Detect which cell encompasses the target text, then output its (X, Y) center coordinate. 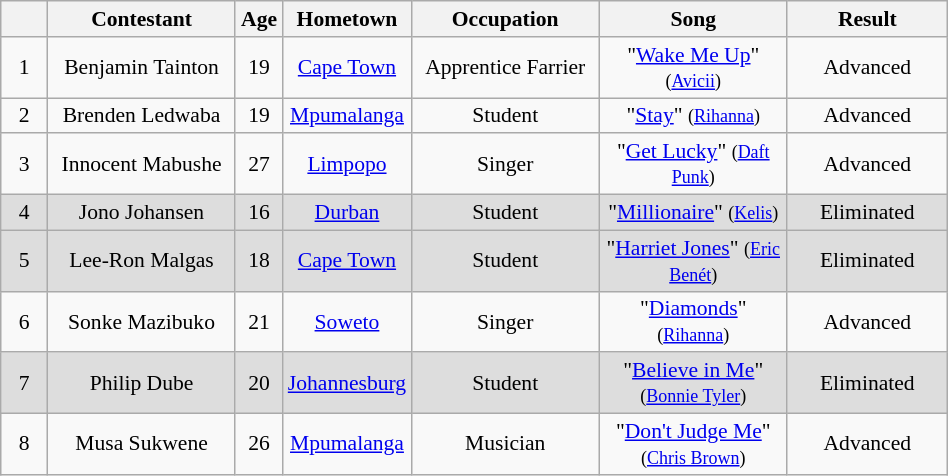
21 (258, 322)
Soweto (347, 322)
Benjamin Tainton (142, 68)
20 (258, 384)
6 (24, 322)
Brenden Ledwaba (142, 116)
"Don't Judge Me" (Chris Brown) (693, 444)
Innocent Mabushe (142, 164)
5 (24, 260)
"Harriet Jones" (Eric Benét) (693, 260)
Jono Johansen (142, 213)
16 (258, 213)
Occupation (505, 19)
2 (24, 116)
8 (24, 444)
"Get Lucky" (Daft Punk) (693, 164)
Musician (505, 444)
Sonke Mazibuko (142, 322)
"Believe in Me" (Bonnie Tyler) (693, 384)
1 (24, 68)
7 (24, 384)
Johannesburg (347, 384)
Durban (347, 213)
"Millionaire" (Kelis) (693, 213)
Hometown (347, 19)
3 (24, 164)
Contestant (142, 19)
4 (24, 213)
Age (258, 19)
Limpopo (347, 164)
27 (258, 164)
"Wake Me Up" (Avicii) (693, 68)
26 (258, 444)
Lee-Ron Malgas (142, 260)
Song (693, 19)
Musa Sukwene (142, 444)
Result (867, 19)
18 (258, 260)
Philip Dube (142, 384)
Apprentice Farrier (505, 68)
"Stay" (Rihanna) (693, 116)
"Diamonds" (Rihanna) (693, 322)
